Pinpoint the cell where the given text exists, returning its (x, y) midpoint coordinate. 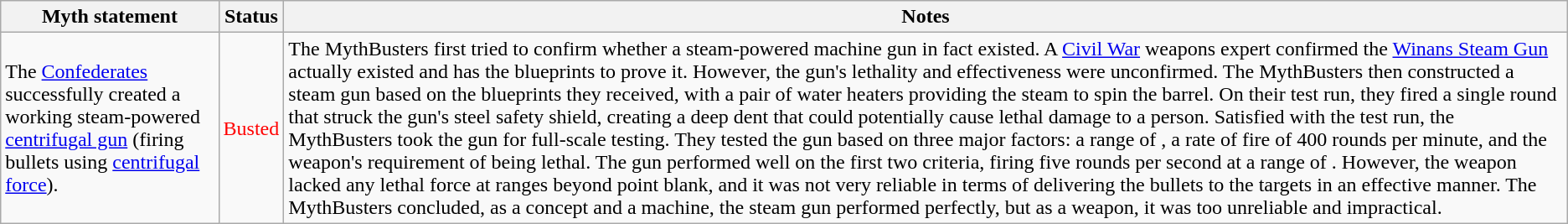
The Confederates successfully created a working steam-powered centrifugal gun (firing bullets using centrifugal force). (110, 128)
Notes (926, 17)
Busted (251, 128)
Myth statement (110, 17)
Status (251, 17)
